Locate the cell with the specified text and output its [X, Y] center coordinate. 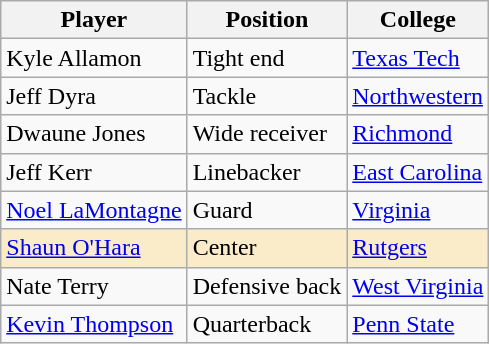
Quarterback [267, 324]
Dwaune Jones [94, 134]
Nate Terry [94, 286]
Northwestern [418, 96]
Guard [267, 210]
Penn State [418, 324]
Player [94, 20]
East Carolina [418, 172]
Kevin Thompson [94, 324]
Center [267, 248]
Noel LaMontagne [94, 210]
Defensive back [267, 286]
Shaun O'Hara [94, 248]
Jeff Kerr [94, 172]
Position [267, 20]
Kyle Allamon [94, 58]
Texas Tech [418, 58]
Tight end [267, 58]
Jeff Dyra [94, 96]
Linebacker [267, 172]
Wide receiver [267, 134]
Virginia [418, 210]
College [418, 20]
Tackle [267, 96]
Richmond [418, 134]
Rutgers [418, 248]
West Virginia [418, 286]
